Determine the [x, y] coordinate at the center of the cell enclosing the given text.  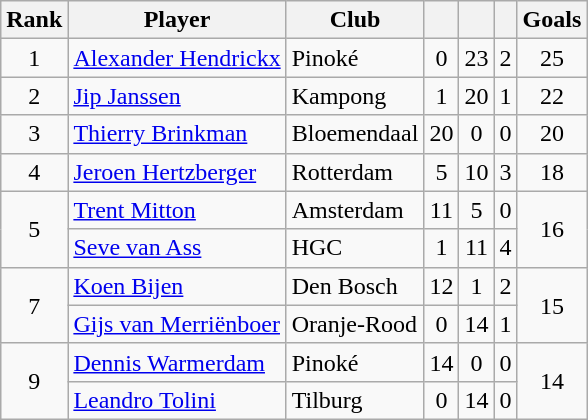
Tilburg [355, 400]
18 [552, 172]
Dennis Warmerdam [177, 362]
9 [34, 381]
Goals [552, 20]
Bloemendaal [355, 134]
Leandro Tolini [177, 400]
Rank [34, 20]
7 [34, 305]
Koen Bijen [177, 286]
23 [476, 58]
Kampong [355, 96]
Trent Mitton [177, 210]
Jip Janssen [177, 96]
Seve van Ass [177, 248]
Thierry Brinkman [177, 134]
Gijs van Merriënboer [177, 324]
Jeroen Hertzberger [177, 172]
25 [552, 58]
Player [177, 20]
15 [552, 305]
22 [552, 96]
10 [476, 172]
Club [355, 20]
16 [552, 229]
Oranje-Rood [355, 324]
Rotterdam [355, 172]
Amsterdam [355, 210]
HGC [355, 248]
12 [442, 286]
Alexander Hendrickx [177, 58]
Den Bosch [355, 286]
